For the text-containing cell, return its midpoint in (x, y) coordinate format. 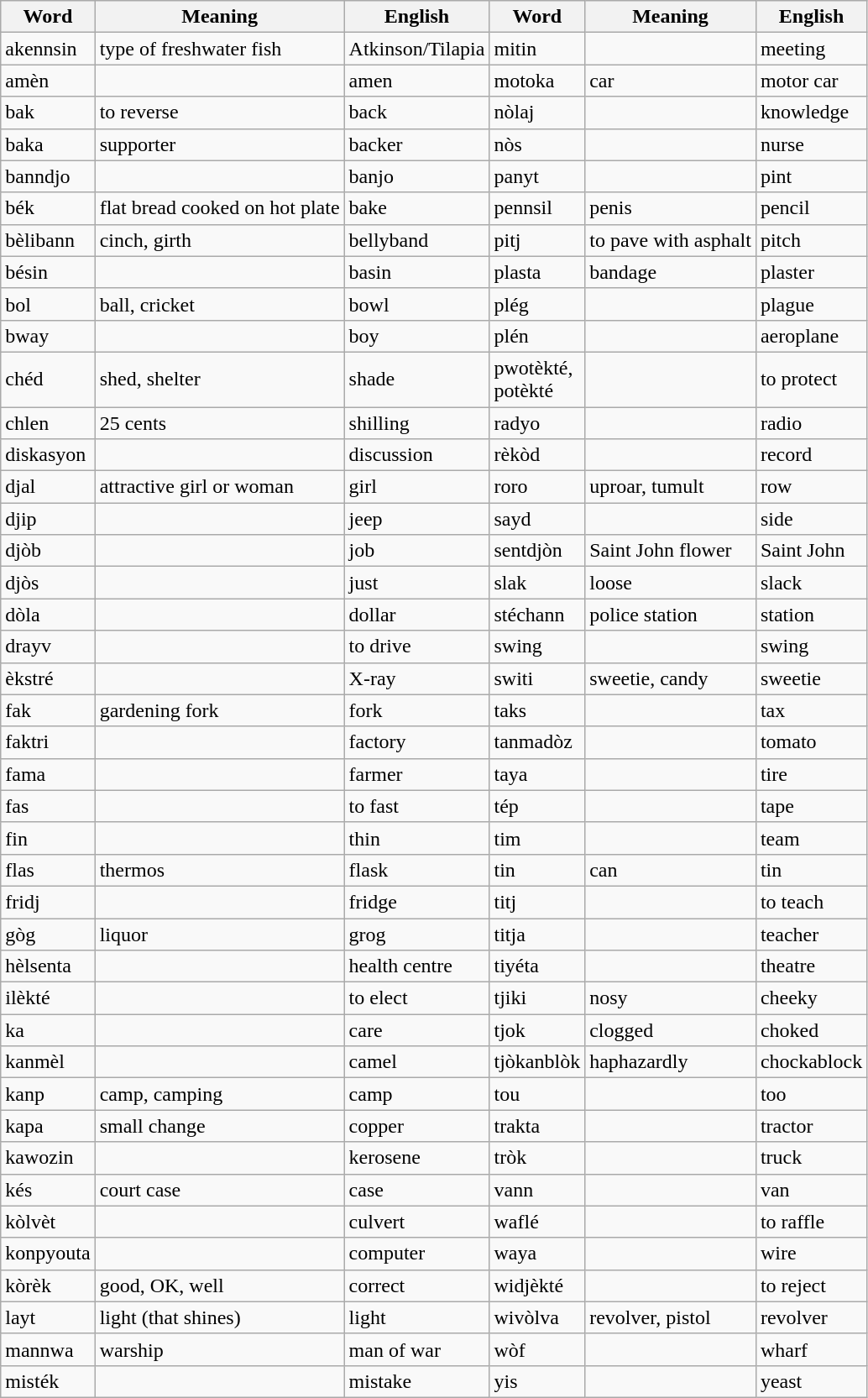
bèlibann (48, 240)
X-ray (416, 678)
stéchann (537, 615)
bway (48, 336)
jeep (416, 519)
diskasyon (48, 455)
kapa (48, 1126)
correct (416, 1285)
to elect (416, 998)
just (416, 583)
plague (811, 304)
type of freshwater fish (220, 49)
fin (48, 838)
plég (537, 304)
supporter (220, 144)
copper (416, 1126)
shade (416, 380)
cheeky (811, 998)
tax (811, 710)
slak (537, 583)
amèn (48, 81)
panyt (537, 176)
hèlsenta (48, 966)
vann (537, 1190)
bésin (48, 272)
flask (416, 870)
haphazardly (671, 1062)
fak (48, 710)
bak (48, 113)
van (811, 1190)
too (811, 1094)
to protect (811, 380)
liquor (220, 935)
bandage (671, 272)
fridj (48, 902)
good, OK, well (220, 1285)
motor car (811, 81)
shilling (416, 422)
camp (416, 1094)
ka (48, 1030)
to fast (416, 806)
sayd (537, 519)
pitj (537, 240)
to raffle (811, 1222)
banndjo (48, 176)
to pave with asphalt (671, 240)
tanmadòz (537, 742)
chockablock (811, 1062)
chéd (48, 380)
baka (48, 144)
mannwa (48, 1349)
radio (811, 422)
kanp (48, 1094)
pitch (811, 240)
bol (48, 304)
gardening fork (220, 710)
grog (416, 935)
penis (671, 208)
factory (416, 742)
taya (537, 774)
titj (537, 902)
kerosene (416, 1158)
wivòlva (537, 1317)
akennsin (48, 49)
fridge (416, 902)
thin (416, 838)
tim (537, 838)
side (811, 519)
kés (48, 1190)
wharf (811, 1349)
tjòkanblòk (537, 1062)
tractor (811, 1126)
nosy (671, 998)
taks (537, 710)
man of war (416, 1349)
court case (220, 1190)
shed, shelter (220, 380)
tomato (811, 742)
discussion (416, 455)
row (811, 487)
èkstré (48, 678)
nòlaj (537, 113)
attractive girl or woman (220, 487)
waflé (537, 1222)
yis (537, 1381)
yeast (811, 1381)
plén (537, 336)
drayv (48, 647)
dòla (48, 615)
bake (416, 208)
meeting (811, 49)
job (416, 551)
tjiki (537, 998)
boy (416, 336)
pwotèkté,potèkté (537, 380)
to teach (811, 902)
rèkòd (537, 455)
sweetie (811, 678)
car (671, 81)
Saint John flower (671, 551)
kanmèl (48, 1062)
flas (48, 870)
clogged (671, 1030)
titja (537, 935)
revolver (811, 1317)
misték (48, 1381)
nurse (811, 144)
mistake (416, 1381)
kawozin (48, 1158)
tròk (537, 1158)
station (811, 615)
girl (416, 487)
pint (811, 176)
pencil (811, 208)
flat bread cooked on hot plate (220, 208)
wòf (537, 1349)
slack (811, 583)
back (416, 113)
radyo (537, 422)
tép (537, 806)
fama (48, 774)
nòs (537, 144)
culvert (416, 1222)
to reverse (220, 113)
tape (811, 806)
motoka (537, 81)
team (811, 838)
switi (537, 678)
fas (48, 806)
health centre (416, 966)
record (811, 455)
knowledge (811, 113)
bék (48, 208)
banjo (416, 176)
pennsil (537, 208)
police station (671, 615)
widjèkté (537, 1285)
bowl (416, 304)
truck (811, 1158)
roro (537, 487)
care (416, 1030)
wire (811, 1254)
djòs (48, 583)
tou (537, 1094)
bellyband (416, 240)
ball, cricket (220, 304)
djòb (48, 551)
mitin (537, 49)
revolver, pistol (671, 1317)
basin (416, 272)
to reject (811, 1285)
case (416, 1190)
teacher (811, 935)
camp, camping (220, 1094)
light (416, 1317)
tiyéta (537, 966)
loose (671, 583)
aeroplane (811, 336)
amen (416, 81)
plasta (537, 272)
to drive (416, 647)
light (that shines) (220, 1317)
tjok (537, 1030)
kòlvèt (48, 1222)
Atkinson/Tilapia (416, 49)
chlen (48, 422)
fork (416, 710)
computer (416, 1254)
layt (48, 1317)
trakta (537, 1126)
theatre (811, 966)
can (671, 870)
cinch, girth (220, 240)
dollar (416, 615)
ilèkté (48, 998)
faktri (48, 742)
sentdjòn (537, 551)
thermos (220, 870)
Saint John (811, 551)
gòg (48, 935)
sweetie, candy (671, 678)
farmer (416, 774)
backer (416, 144)
waya (537, 1254)
kòrèk (48, 1285)
tire (811, 774)
konpyouta (48, 1254)
uproar, tumult (671, 487)
small change (220, 1126)
25 cents (220, 422)
djip (48, 519)
camel (416, 1062)
choked (811, 1030)
plaster (811, 272)
warship (220, 1349)
djal (48, 487)
